Determine the [X, Y] coordinate at the center of the cell enclosing the given text.  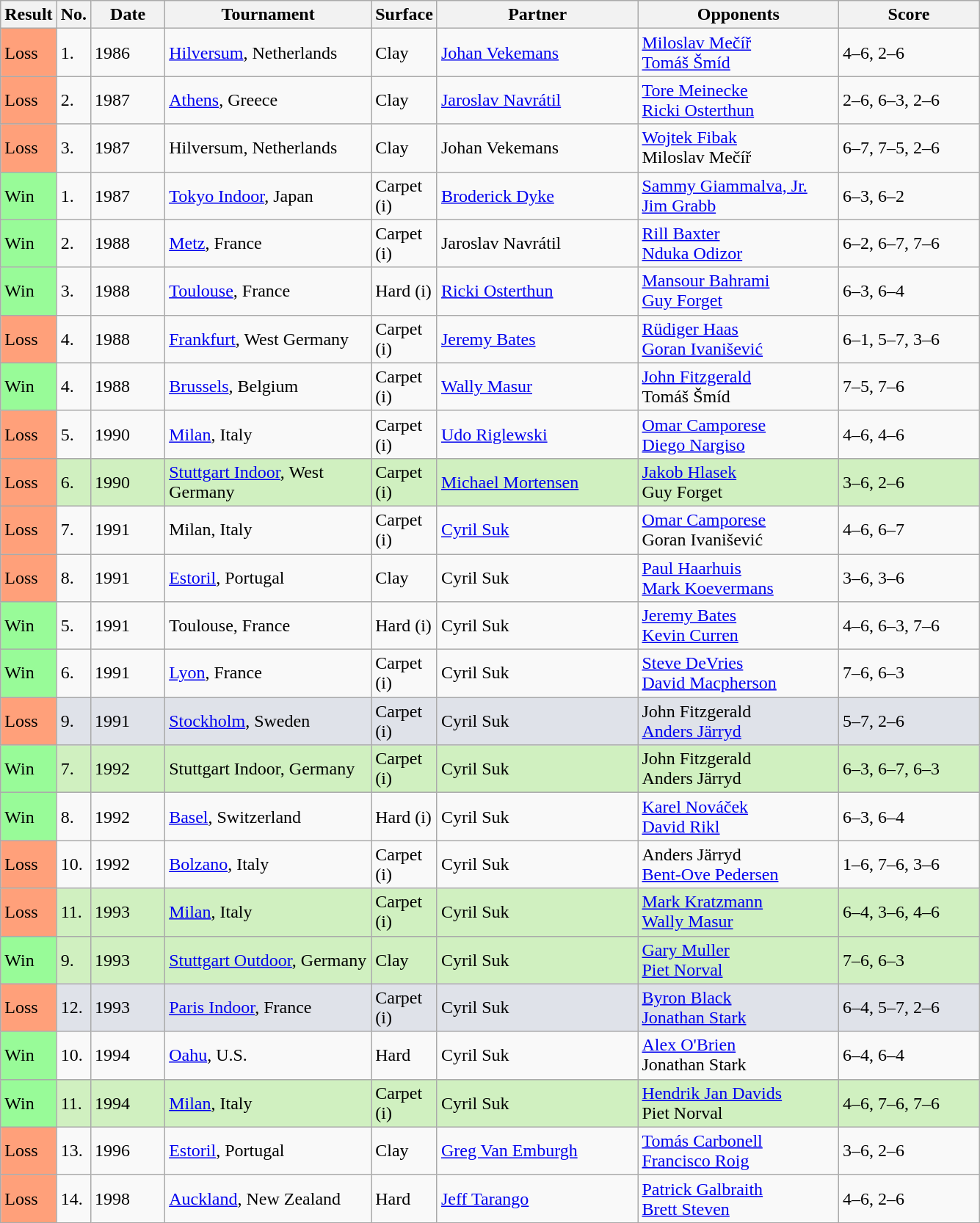
Auckland, New Zealand [269, 1198]
Patrick Galbraith Brett Steven [738, 1198]
5–7, 2–6 [909, 721]
6–1, 5–7, 3–6 [909, 339]
Udo Riglewski [537, 435]
4–6, 6–3, 7–6 [909, 625]
Bolzano, Italy [269, 865]
Surface [404, 15]
4–6, 4–6 [909, 435]
6–4, 3–6, 4–6 [909, 912]
John Fitzgerald Tomáš Šmíd [738, 386]
Date [128, 15]
Stuttgart Indoor, West Germany [269, 482]
Opponents [738, 15]
Athens, Greece [269, 100]
Stuttgart Indoor, Germany [269, 769]
Byron Black Jonathan Stark [738, 1007]
Omar Camporese Goran Ivanišević [738, 530]
13. [73, 1151]
Partner [537, 15]
Wally Masur [537, 386]
Miloslav Mečíř Tomáš Šmíd [738, 53]
Jeremy Bates [537, 339]
Tournament [269, 15]
Paris Indoor, France [269, 1007]
Gary Muller Piet Norval [738, 960]
Alex O'Brien Jonathan Stark [738, 1056]
Jeff Tarango [537, 1198]
1986 [128, 53]
Jeremy Bates Kevin Curren [738, 625]
Mark Kratzmann Wally Masur [738, 912]
Frankfurt, West Germany [269, 339]
No. [73, 15]
Ricki Osterthun [537, 291]
Sammy Giammalva, Jr. Jim Grabb [738, 195]
6–3, 6–2 [909, 195]
4–6, 6–7 [909, 530]
Lyon, France [269, 674]
Steve DeVries David Macpherson [738, 674]
2–6, 6–3, 2–6 [909, 100]
6–7, 7–5, 2–6 [909, 148]
Karel Nováček David Rikl [738, 816]
Brussels, Belgium [269, 386]
Jakob Hlasek Guy Forget [738, 482]
3–6, 3–6 [909, 577]
Stuttgart Outdoor, Germany [269, 960]
Hendrik Jan Davids Piet Norval [738, 1103]
Mansour Bahrami Guy Forget [738, 291]
4–6, 7–6, 7–6 [909, 1103]
Basel, Switzerland [269, 816]
Metz, France [269, 244]
7–5, 7–6 [909, 386]
Rill Baxter Nduka Odizor [738, 244]
Oahu, U.S. [269, 1056]
Score [909, 15]
1996 [128, 1151]
Result [29, 15]
Anders Järryd Bent-Ove Pedersen [738, 865]
Paul Haarhuis Mark Koevermans [738, 577]
12. [73, 1007]
14. [73, 1198]
6–4, 6–4 [909, 1056]
Tore Meinecke Ricki Osterthun [738, 100]
Greg Van Emburgh [537, 1151]
Rüdiger Haas Goran Ivanišević [738, 339]
6–4, 5–7, 2–6 [909, 1007]
6–3, 6–7, 6–3 [909, 769]
Tokyo Indoor, Japan [269, 195]
Omar Camporese Diego Nargiso [738, 435]
Broderick Dyke [537, 195]
Michael Mortensen [537, 482]
1998 [128, 1198]
1–6, 7–6, 3–6 [909, 865]
Wojtek Fibak Miloslav Mečíř [738, 148]
Stockholm, Sweden [269, 721]
6–2, 6–7, 7–6 [909, 244]
Tomás Carbonell Francisco Roig [738, 1151]
